Identify which cell holds the provided text, then report its (x, y) central coordinate. 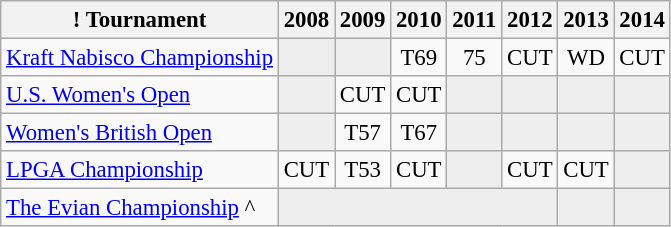
Women's British Open (140, 133)
2012 (530, 20)
2014 (642, 20)
The Evian Championship ^ (140, 208)
2013 (586, 20)
U.S. Women's Open (140, 95)
2010 (419, 20)
T53 (363, 170)
T57 (363, 133)
LPGA Championship (140, 170)
2009 (363, 20)
Kraft Nabisco Championship (140, 58)
T67 (419, 133)
! Tournament (140, 20)
2008 (306, 20)
T69 (419, 58)
75 (474, 58)
2011 (474, 20)
WD (586, 58)
